Scan for the cell matching the given text and deliver its (x, y) coordinate at center. 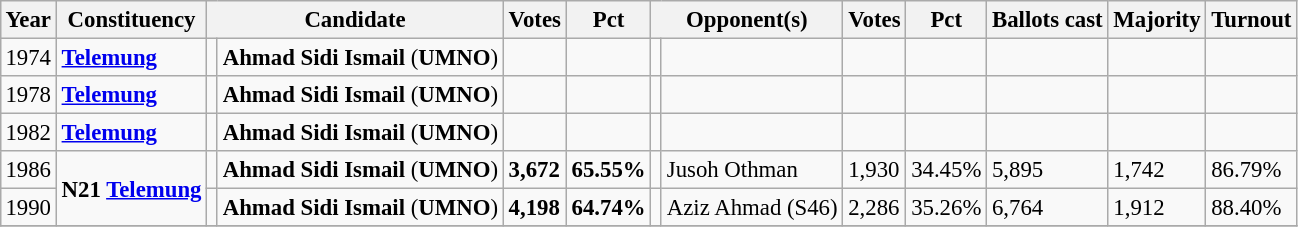
Majority (1157, 20)
Aziz Ahmad (S46) (752, 208)
Turnout (1252, 20)
2,286 (874, 208)
1974 (28, 57)
65.55% (608, 170)
1,930 (874, 170)
64.74% (608, 208)
Jusoh Othman (752, 170)
86.79% (1252, 170)
1,742 (1157, 170)
3,672 (534, 170)
Ballots cast (1048, 20)
5,895 (1048, 170)
1,912 (1157, 208)
N21 Telemung (131, 188)
Opponent(s) (747, 20)
1982 (28, 133)
Year (28, 20)
34.45% (946, 170)
Candidate (356, 20)
1990 (28, 208)
88.40% (1252, 208)
1978 (28, 95)
Constituency (131, 20)
6,764 (1048, 208)
35.26% (946, 208)
4,198 (534, 208)
1986 (28, 170)
